Identify which cell holds the provided text, then report its [x, y] central coordinate. 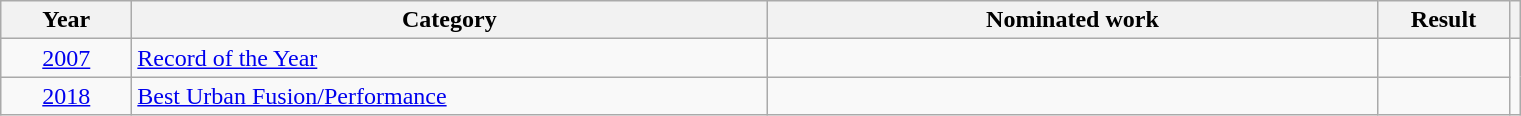
Result [1444, 20]
Year [66, 20]
Category [450, 20]
Best Urban Fusion/Performance [450, 96]
2007 [66, 58]
Nominated work [1072, 20]
Record of the Year [450, 58]
2018 [66, 96]
